From the cell containing the given text, extract its center point as [X, Y] coordinate. 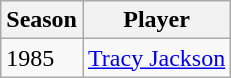
Season [42, 20]
Player [156, 20]
Tracy Jackson [156, 58]
1985 [42, 58]
